Capture the cell that displays the provided text and extract its [X, Y] central coordinate. 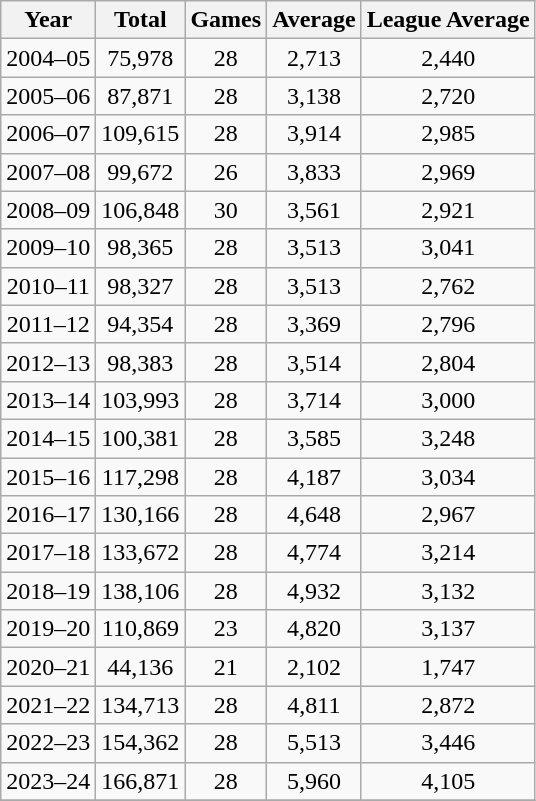
2015–16 [48, 477]
98,383 [140, 362]
2014–15 [48, 438]
2018–19 [48, 591]
2,713 [314, 58]
106,848 [140, 210]
30 [226, 210]
2022–23 [48, 743]
3,034 [448, 477]
3,914 [314, 134]
3,132 [448, 591]
3,138 [314, 96]
2,796 [448, 324]
2007–08 [48, 172]
2012–13 [48, 362]
2,762 [448, 286]
2008–09 [48, 210]
4,187 [314, 477]
109,615 [140, 134]
2010–11 [48, 286]
5,513 [314, 743]
Total [140, 20]
44,136 [140, 667]
3,833 [314, 172]
Games [226, 20]
2,872 [448, 705]
26 [226, 172]
2,985 [448, 134]
2013–14 [48, 400]
2011–12 [48, 324]
Year [48, 20]
154,362 [140, 743]
League Average [448, 20]
166,871 [140, 781]
5,960 [314, 781]
2016–17 [48, 515]
3,214 [448, 553]
4,105 [448, 781]
3,585 [314, 438]
2,967 [448, 515]
2021–22 [48, 705]
3,446 [448, 743]
2,102 [314, 667]
1,747 [448, 667]
2,804 [448, 362]
4,932 [314, 591]
2,720 [448, 96]
21 [226, 667]
87,871 [140, 96]
2004–05 [48, 58]
23 [226, 629]
117,298 [140, 477]
75,978 [140, 58]
99,672 [140, 172]
138,106 [140, 591]
3,137 [448, 629]
100,381 [140, 438]
2019–20 [48, 629]
2005–06 [48, 96]
3,714 [314, 400]
3,369 [314, 324]
98,327 [140, 286]
103,993 [140, 400]
3,041 [448, 248]
4,811 [314, 705]
2006–07 [48, 134]
2,440 [448, 58]
130,166 [140, 515]
3,000 [448, 400]
4,820 [314, 629]
4,648 [314, 515]
2017–18 [48, 553]
98,365 [140, 248]
3,561 [314, 210]
134,713 [140, 705]
133,672 [140, 553]
Average [314, 20]
2,969 [448, 172]
3,514 [314, 362]
2,921 [448, 210]
2023–24 [48, 781]
110,869 [140, 629]
4,774 [314, 553]
94,354 [140, 324]
3,248 [448, 438]
2009–10 [48, 248]
2020–21 [48, 667]
